Locate the cell with the specified text and output its (x, y) center coordinate. 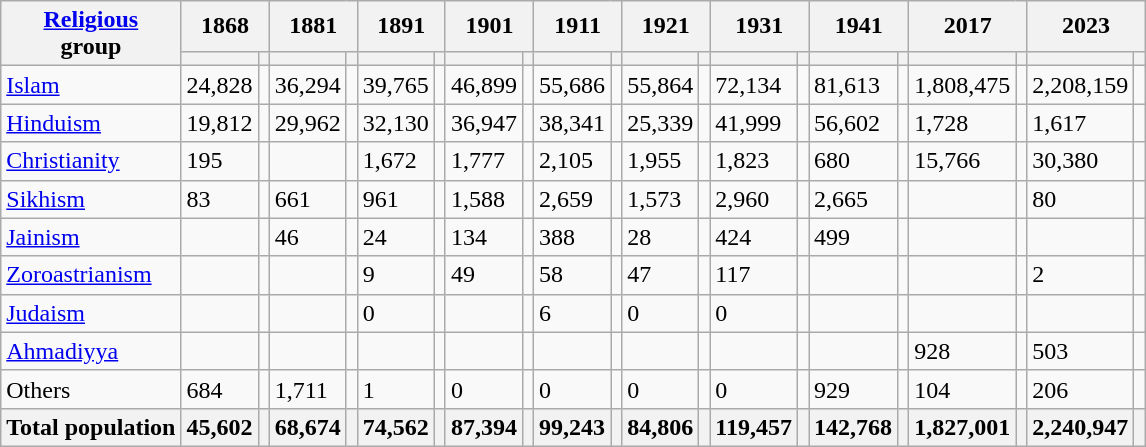
Hinduism (91, 123)
661 (308, 199)
83 (220, 199)
25,339 (660, 123)
2,659 (572, 199)
Sikhism (91, 199)
74,562 (396, 427)
36,947 (484, 123)
104 (962, 389)
15,766 (962, 161)
1,777 (484, 161)
80 (1080, 199)
206 (1080, 389)
1931 (760, 26)
1,588 (484, 199)
680 (854, 161)
1881 (313, 26)
1,711 (308, 389)
72,134 (754, 85)
503 (1080, 351)
84,806 (660, 427)
Jainism (91, 237)
1,617 (1080, 123)
1941 (859, 26)
134 (484, 237)
19,812 (220, 123)
68,674 (308, 427)
424 (754, 237)
39,765 (396, 85)
1911 (578, 26)
56,602 (854, 123)
1901 (489, 26)
29,962 (308, 123)
961 (396, 199)
46,899 (484, 85)
46 (308, 237)
117 (754, 275)
1,955 (660, 161)
388 (572, 237)
684 (220, 389)
142,768 (854, 427)
2,665 (854, 199)
2 (1080, 275)
1,823 (754, 161)
49 (484, 275)
2023 (1086, 26)
Ahmadiyya (91, 351)
Zoroastrianism (91, 275)
41,999 (754, 123)
38,341 (572, 123)
55,686 (572, 85)
45,602 (220, 427)
Others (91, 389)
1,672 (396, 161)
Religiousgroup (91, 34)
58 (572, 275)
1921 (666, 26)
87,394 (484, 427)
1,808,475 (962, 85)
24,828 (220, 85)
30,380 (1080, 161)
6 (572, 313)
81,613 (854, 85)
Total population (91, 427)
Judaism (91, 313)
1868 (225, 26)
1,573 (660, 199)
Christianity (91, 161)
119,457 (754, 427)
2017 (968, 26)
2,105 (572, 161)
195 (220, 161)
99,243 (572, 427)
28 (660, 237)
1 (396, 389)
1,827,001 (962, 427)
2,960 (754, 199)
2,208,159 (1080, 85)
Islam (91, 85)
47 (660, 275)
928 (962, 351)
32,130 (396, 123)
929 (854, 389)
24 (396, 237)
36,294 (308, 85)
499 (854, 237)
1,728 (962, 123)
9 (396, 275)
55,864 (660, 85)
2,240,947 (1080, 427)
1891 (401, 26)
